Capture the cell that displays the provided text and extract its [x, y] central coordinate. 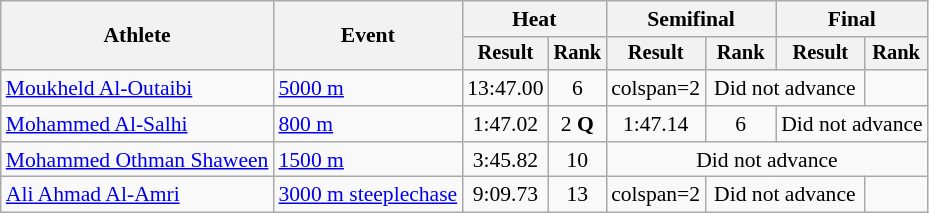
Final [852, 19]
3:45.82 [505, 160]
800 m [368, 124]
Semifinal [691, 19]
2 Q [578, 124]
1:47.14 [656, 124]
1:47.02 [505, 124]
3000 m steeplechase [368, 195]
1500 m [368, 160]
13:47.00 [505, 88]
Heat [534, 19]
Athlete [138, 36]
9:09.73 [505, 195]
Mohammed Othman Shaween [138, 160]
13 [578, 195]
5000 m [368, 88]
10 [578, 160]
Ali Ahmad Al-Amri [138, 195]
Event [368, 36]
Mohammed Al-Salhi [138, 124]
Moukheld Al-Outaibi [138, 88]
